Locate the cell with the specified text and output its (x, y) center coordinate. 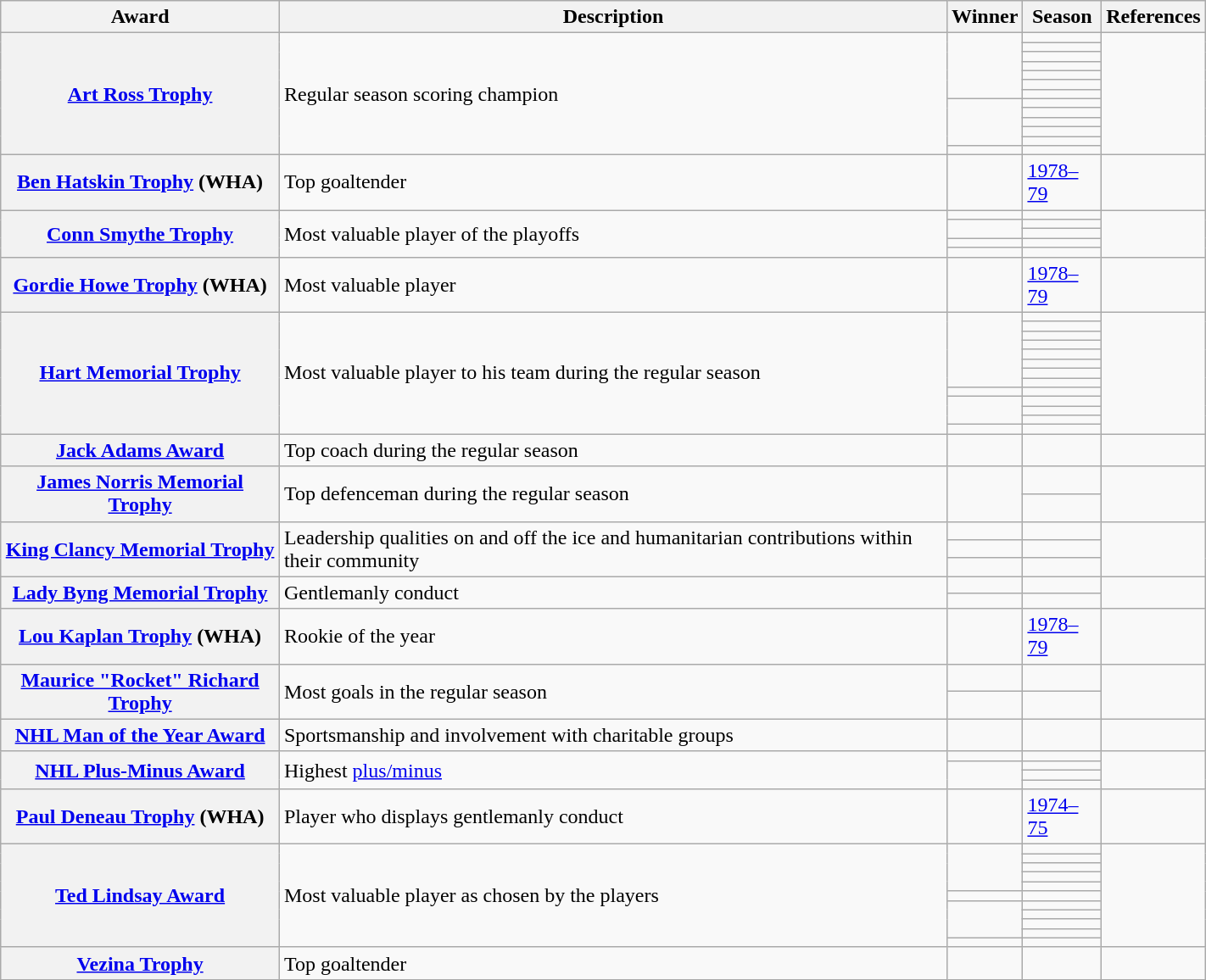
Description (612, 17)
NHL Plus-Minus Award (141, 770)
Ben Hatskin Trophy (WHA) (141, 183)
Winner (985, 17)
Art Ross Trophy (141, 94)
Maurice "Rocket" Richard Trophy (141, 692)
Paul Deneau Trophy (WHA) (141, 817)
Most valuable player of the playoffs (612, 234)
Lou Kaplan Trophy (WHA) (141, 636)
Jack Adams Award (141, 450)
1974–75 (1062, 817)
Most valuable player (612, 285)
Conn Smythe Trophy (141, 234)
References (1153, 17)
Player who displays gentlemanly conduct (612, 817)
Lady Byng Memorial Trophy (141, 593)
Season (1062, 17)
Gentlemanly conduct (612, 593)
Sportsmanship and involvement with charitable groups (612, 735)
NHL Man of the Year Award (141, 735)
Top coach during the regular season (612, 450)
Most goals in the regular season (612, 692)
James Norris Memorial Trophy (141, 493)
Most valuable player as chosen by the players (612, 896)
Gordie Howe Trophy (WHA) (141, 285)
Hart Memorial Trophy (141, 373)
Top defenceman during the regular season (612, 493)
Highest plus/minus (612, 770)
Regular season scoring champion (612, 94)
Vezina Trophy (141, 963)
Most valuable player to his team during the regular season (612, 373)
King Clancy Memorial Trophy (141, 549)
Award (141, 17)
Rookie of the year (612, 636)
Leadership qualities on and off the ice and humanitarian contributions within their community (612, 549)
Ted Lindsay Award (141, 896)
